Extract the [x, y] coordinate from the center of the cell holding the provided text.  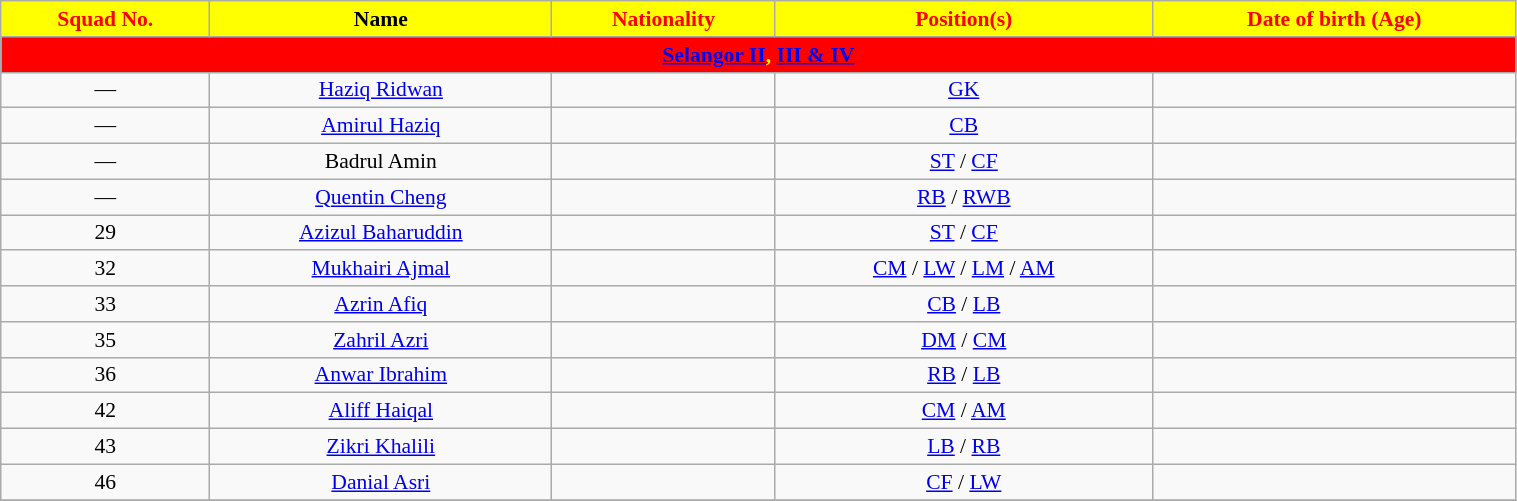
29 [106, 233]
Selangor II, III & IV [758, 55]
Azizul Baharuddin [381, 233]
Squad No. [106, 19]
Badrul Amin [381, 162]
CM / LW / LM / AM [964, 269]
Name [381, 19]
Amirul Haziq [381, 126]
RB / RWB [964, 197]
46 [106, 482]
33 [106, 304]
Quentin Cheng [381, 197]
32 [106, 269]
GK [964, 90]
43 [106, 447]
Mukhairi Ajmal [381, 269]
Position(s) [964, 19]
Nationality [664, 19]
RB / LB [964, 375]
Azrin Afiq [381, 304]
CB / LB [964, 304]
CM / AM [964, 411]
DM / CM [964, 340]
LB / RB [964, 447]
CF / LW [964, 482]
36 [106, 375]
Date of birth (Age) [1335, 19]
Anwar Ibrahim [381, 375]
Danial Asri [381, 482]
35 [106, 340]
Aliff Haiqal [381, 411]
Zahril Azri [381, 340]
Zikri Khalili [381, 447]
Haziq Ridwan [381, 90]
CB [964, 126]
42 [106, 411]
